From the cell containing the given text, extract its center point as [X, Y] coordinate. 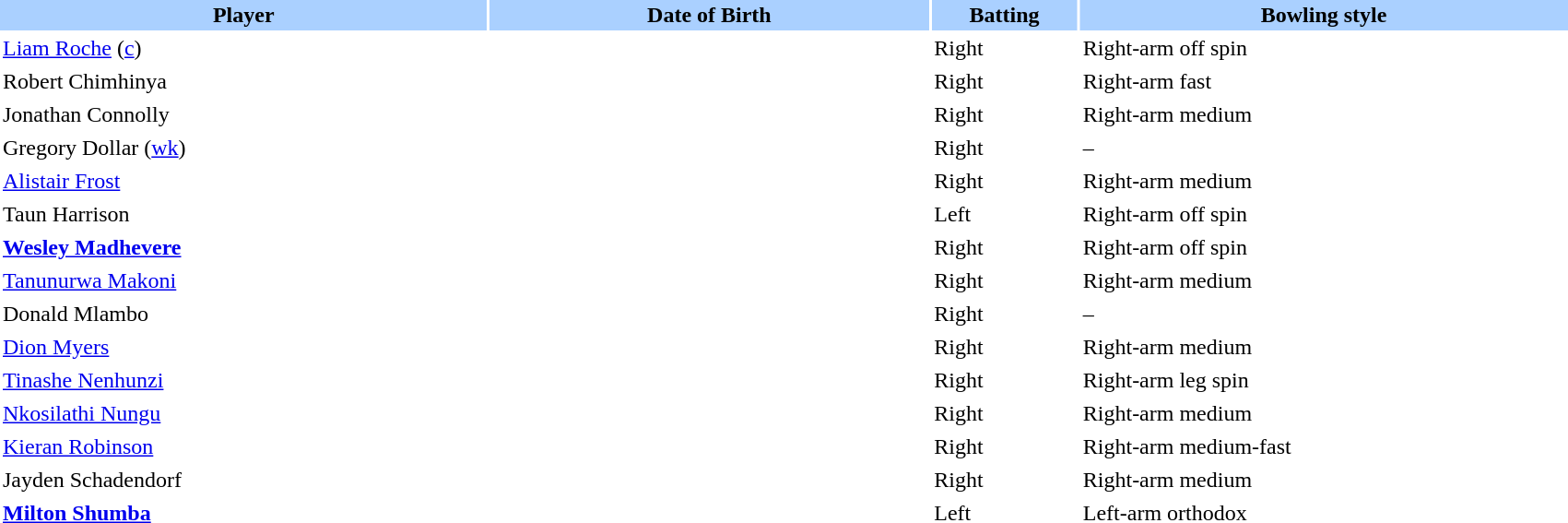
Wesley Madhevere [243, 247]
Dion Myers [243, 347]
Donald Mlambo [243, 314]
Kieran Robinson [243, 446]
Tinashe Nenhunzi [243, 380]
Tanunurwa Makoni [243, 280]
Robert Chimhinya [243, 81]
Taun Harrison [243, 214]
Jonathan Connolly [243, 114]
Player [243, 15]
Date of Birth [710, 15]
Jayden Schadendorf [243, 480]
Right-arm medium-fast [1324, 446]
Left [1005, 214]
Right-arm fast [1324, 81]
Alistair Frost [243, 181]
Liam Roche (c) [243, 48]
Batting [1005, 15]
Nkosilathi Nungu [243, 413]
Gregory Dollar (wk) [243, 148]
Right-arm leg spin [1324, 380]
Bowling style [1324, 15]
